Extract the [x, y] coordinate from the center of the cell holding the provided text.  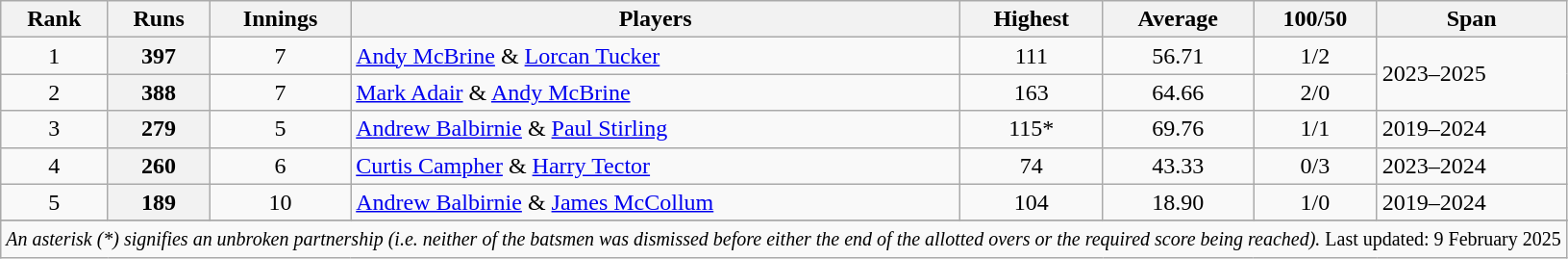
Rank [54, 19]
64.66 [1178, 92]
104 [1032, 202]
111 [1032, 56]
3 [54, 129]
1/2 [1315, 56]
397 [160, 56]
74 [1032, 166]
Andrew Balbirnie & James McCollum [656, 202]
Innings [280, 19]
4 [54, 166]
Players [656, 19]
1 [54, 56]
10 [280, 202]
388 [160, 92]
Runs [160, 19]
18.90 [1178, 202]
260 [160, 166]
100/50 [1315, 19]
Andrew Balbirnie & Paul Stirling [656, 129]
0/3 [1315, 166]
2/0 [1315, 92]
Average [1178, 19]
279 [160, 129]
Andy McBrine & Lorcan Tucker [656, 56]
2023–2024 [1471, 166]
Span [1471, 19]
43.33 [1178, 166]
56.71 [1178, 56]
2 [54, 92]
6 [280, 166]
Mark Adair & Andy McBrine [656, 92]
Highest [1032, 19]
1/1 [1315, 129]
Curtis Campher & Harry Tector [656, 166]
115* [1032, 129]
2023–2025 [1471, 74]
69.76 [1178, 129]
189 [160, 202]
1/0 [1315, 202]
163 [1032, 92]
